From the cell containing the given text, extract its center point as [x, y] coordinate. 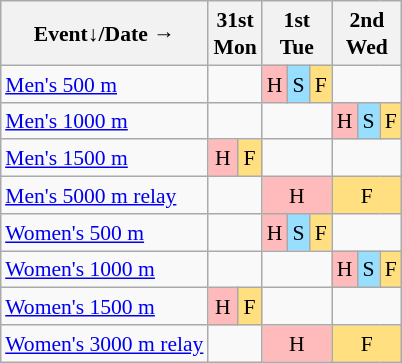
Men's 500 m [104, 84]
Event↓/Date → [104, 33]
Women's 1000 m [104, 268]
31stMon [234, 33]
1stTue [297, 33]
Women's 500 m [104, 232]
Women's 1500 m [104, 306]
Men's 1000 m [104, 120]
Men's 5000 m relay [104, 194]
2ndWed [367, 33]
Women's 3000 m relay [104, 344]
Men's 1500 m [104, 158]
